For the text-containing cell, return its midpoint in [X, Y] coordinate format. 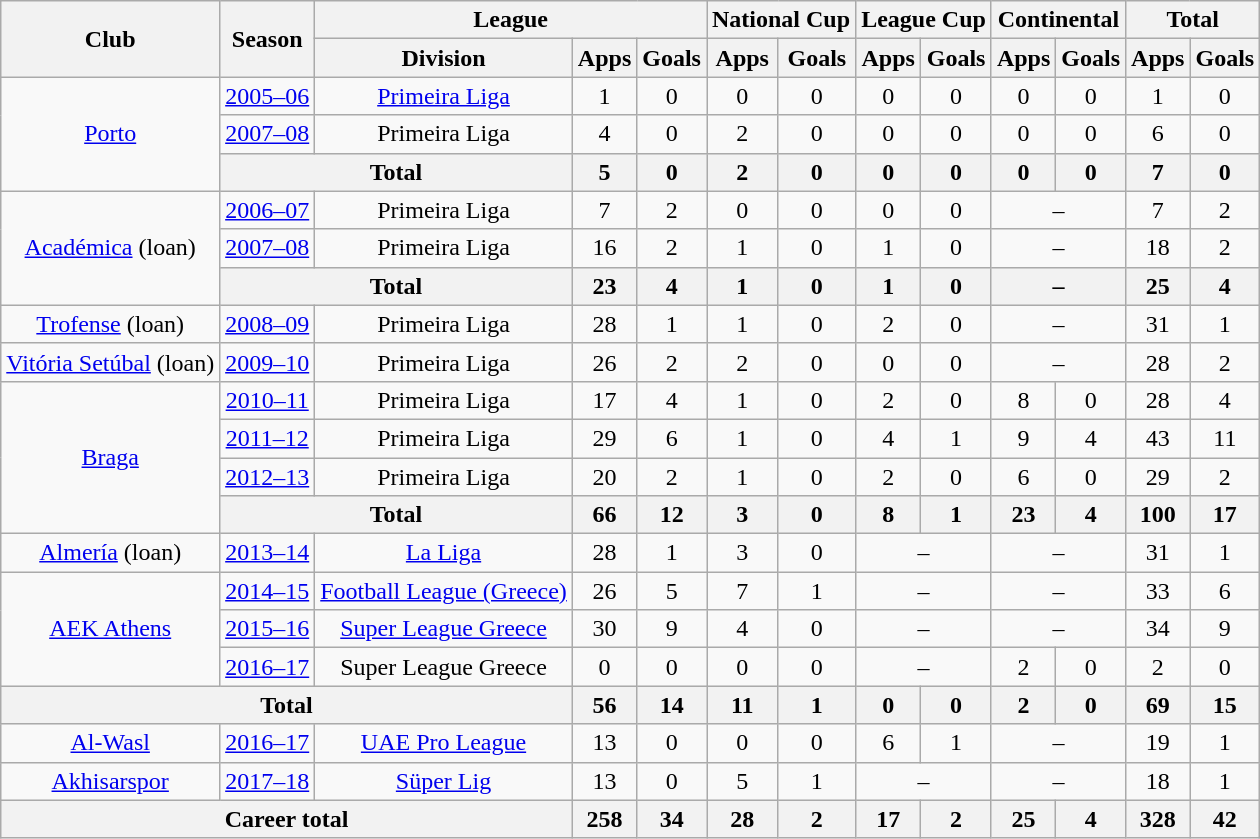
100 [1158, 515]
Trofense (loan) [110, 324]
16 [604, 248]
2008–09 [268, 324]
2014–15 [268, 591]
La Liga [444, 553]
2017–18 [268, 781]
15 [1225, 705]
2015–16 [268, 629]
30 [604, 629]
56 [604, 705]
2011–12 [268, 438]
Akhisarspor [110, 781]
Career total [287, 819]
2012–13 [268, 477]
Al-Wasl [110, 743]
Almería (loan) [110, 553]
Vitória Setúbal (loan) [110, 362]
Porto [110, 134]
League Cup [924, 20]
12 [672, 515]
UAE Pro League [444, 743]
33 [1158, 591]
Süper Lig [444, 781]
Division [444, 58]
258 [604, 819]
2009–10 [268, 362]
Season [268, 39]
43 [1158, 438]
AEK Athens [110, 629]
14 [672, 705]
Académica (loan) [110, 248]
National Cup [780, 20]
328 [1158, 819]
Braga [110, 457]
2006–07 [268, 210]
66 [604, 515]
19 [1158, 743]
2010–11 [268, 400]
League [511, 20]
2005–06 [268, 96]
42 [1225, 819]
69 [1158, 705]
Club [110, 39]
Football League (Greece) [444, 591]
2013–14 [268, 553]
Continental [1058, 20]
20 [604, 477]
